Identify which cell holds the provided text, then report its (x, y) central coordinate. 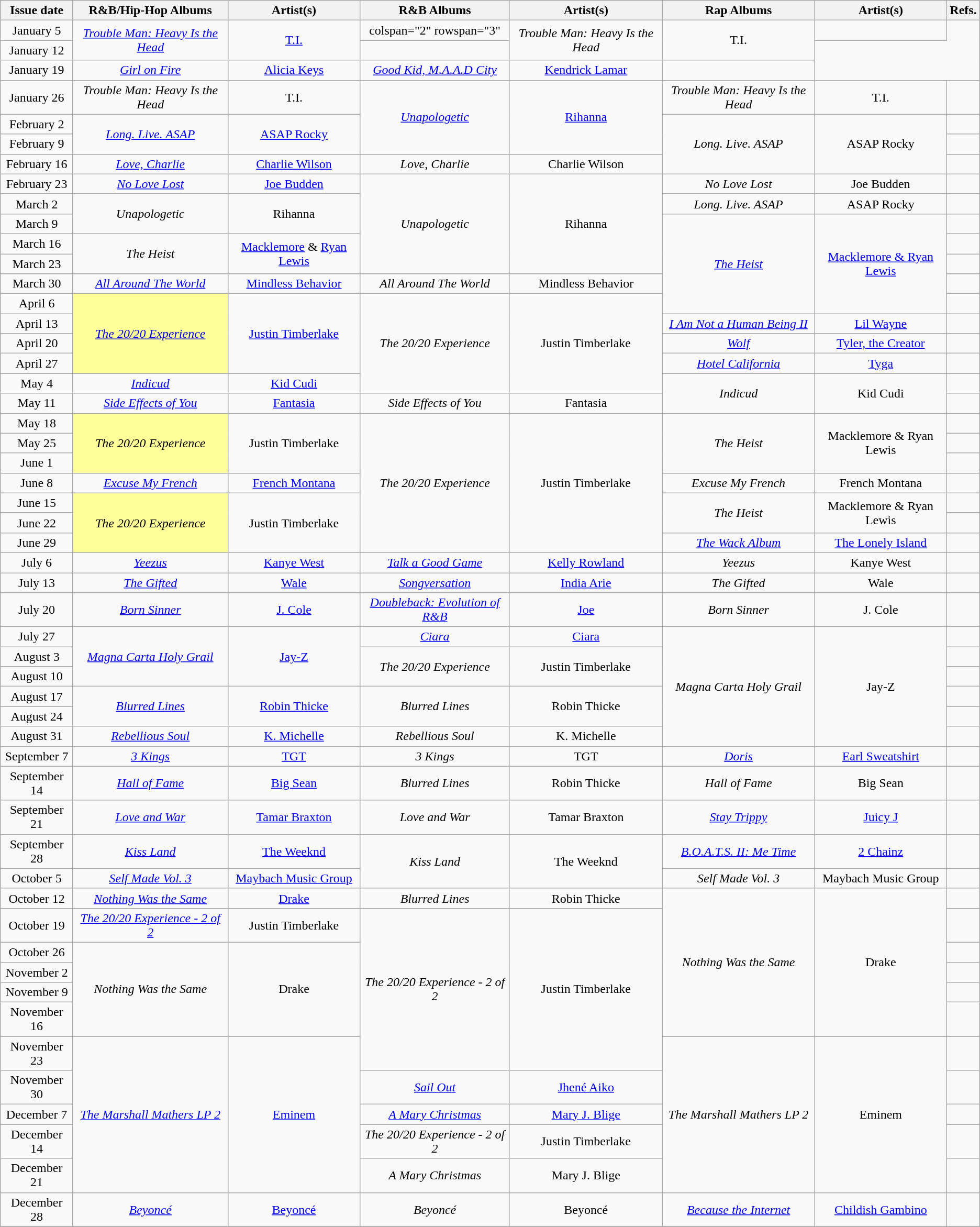
Hotel California (738, 363)
Refs. (963, 10)
February 23 (37, 184)
Tyga (881, 363)
July 27 (37, 637)
India Arie (586, 583)
Joe (586, 610)
Issue date (37, 10)
June 29 (37, 543)
Doris (738, 756)
The Lonely Island (881, 543)
September 21 (37, 817)
September 14 (37, 783)
Kendrick Lamar (586, 70)
May 4 (37, 383)
Childish Gambino (881, 1210)
August 31 (37, 736)
September 28 (37, 852)
Songversation (435, 583)
R&B Albums (435, 10)
July 20 (37, 610)
I Am Not a Human Being II (738, 324)
July 13 (37, 583)
Sail Out (435, 1087)
January 12 (37, 50)
Stay Trippy (738, 817)
March 23 (37, 263)
Girl on Fire (150, 70)
November 30 (37, 1087)
March 9 (37, 224)
June 1 (37, 463)
October 5 (37, 878)
Doubleback: Evolution of R&B (435, 610)
Alicia Keys (294, 70)
Lil Wayne (881, 324)
June 8 (37, 483)
December 21 (37, 1175)
June 15 (37, 503)
Jhené Aiko (586, 1087)
2 Chainz (881, 852)
November 16 (37, 1019)
May 11 (37, 403)
February 2 (37, 124)
February 16 (37, 164)
April 27 (37, 363)
November 9 (37, 992)
colspan="2" rowspan="3" (435, 30)
December 28 (37, 1210)
March 2 (37, 204)
April 13 (37, 324)
August 24 (37, 716)
January 19 (37, 70)
March 16 (37, 244)
Rap Albums (738, 10)
Wolf (738, 344)
B.O.A.T.S. II: Me Time (738, 852)
Juicy J (881, 817)
December 14 (37, 1142)
October 19 (37, 925)
Talk a Good Game (435, 562)
January 26 (37, 97)
November 23 (37, 1054)
May 18 (37, 423)
November 2 (37, 972)
October 26 (37, 952)
March 30 (37, 284)
Tyler, the Creator (881, 344)
August 3 (37, 657)
July 6 (37, 562)
The Wack Album (738, 543)
April 6 (37, 304)
August 17 (37, 697)
December 7 (37, 1114)
Good Kid, M.A.A.D City (435, 70)
June 22 (37, 523)
January 5 (37, 30)
Because the Internet (738, 1210)
Earl Sweatshirt (881, 756)
September 7 (37, 756)
October 12 (37, 898)
February 9 (37, 144)
August 10 (37, 677)
May 25 (37, 443)
Kelly Rowland (586, 562)
April 20 (37, 344)
R&B/Hip-Hop Albums (150, 10)
